Pinpoint the cell where the given text exists, returning its [X, Y] midpoint coordinate. 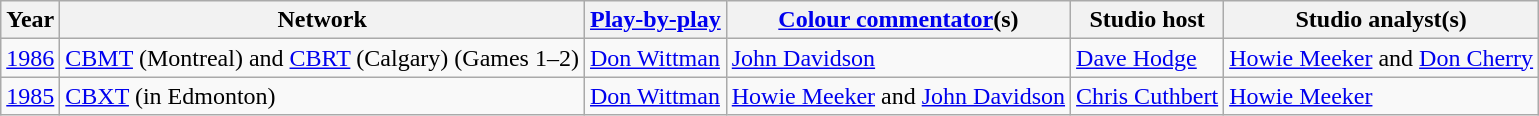
Year [30, 20]
1986 [30, 58]
1985 [30, 96]
Howie Meeker and John Davidson [898, 96]
John Davidson [898, 58]
CBMT (Montreal) and CBRT (Calgary) (Games 1–2) [322, 58]
CBXT (in Edmonton) [322, 96]
Chris Cuthbert [1148, 96]
Dave Hodge [1148, 58]
Studio analyst(s) [1382, 20]
Howie Meeker and Don Cherry [1382, 58]
Network [322, 20]
Play-by-play [655, 20]
Studio host [1148, 20]
Colour commentator(s) [898, 20]
Howie Meeker [1382, 96]
